Locate the cell with the specified text and output its (x, y) center coordinate. 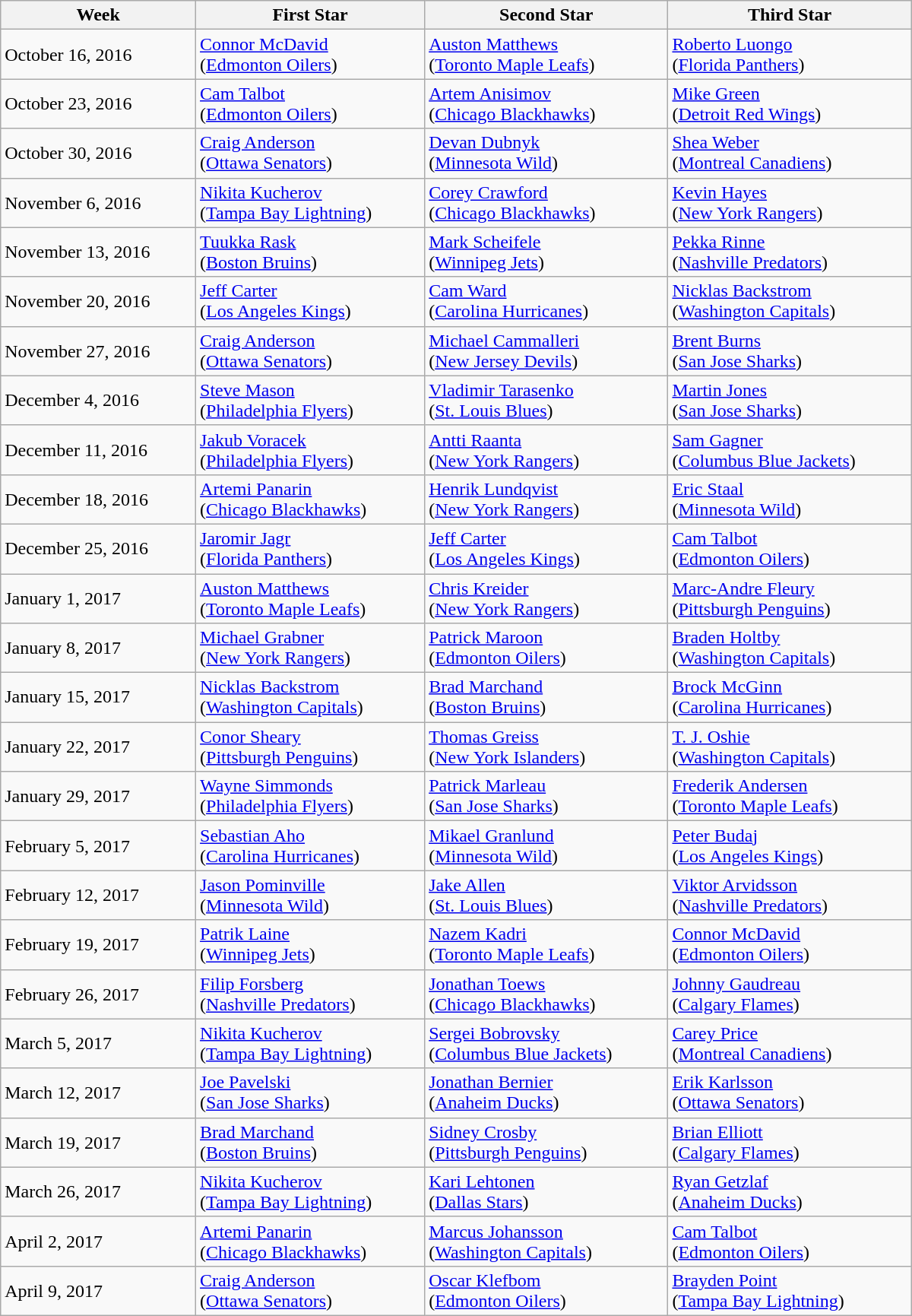
November 6, 2016 (99, 202)
Carey Price(Montreal Canadiens) (790, 1043)
Sebastian Aho(Carolina Hurricanes) (310, 845)
February 5, 2017 (99, 845)
Marcus Johansson(Washington Capitals) (546, 1241)
Brian Elliott(Calgary Flames) (790, 1142)
Vladimir Tarasenko(St. Louis Blues) (546, 400)
First Star (310, 15)
March 19, 2017 (99, 1142)
Devan Dubnyk(Minnesota Wild) (546, 154)
March 5, 2017 (99, 1043)
Brock McGinn(Carolina Hurricanes) (790, 698)
Thomas Greiss(New York Islanders) (546, 747)
Jonathan Toews(Chicago Blackhawks) (546, 994)
Antti Raanta(New York Rangers) (546, 450)
Marc-Andre Fleury(Pittsburgh Penguins) (790, 598)
Artem Anisimov(Chicago Blackhawks) (546, 103)
Viktor Arvidsson(Nashville Predators) (790, 896)
Sergei Bobrovsky(Columbus Blue Jackets) (546, 1043)
March 26, 2017 (99, 1192)
Week (99, 15)
Frederik Andersen(Toronto Maple Leafs) (790, 797)
December 25, 2016 (99, 549)
T. J. Oshie(Washington Capitals) (790, 747)
Johnny Gaudreau(Calgary Flames) (790, 994)
Patrick Marleau(San Jose Sharks) (546, 797)
Jason Pominville(Minnesota Wild) (310, 896)
Joe Pavelski(San Jose Sharks) (310, 1093)
April 9, 2017 (99, 1291)
Brayden Point(Tampa Bay Lightning) (790, 1291)
October 30, 2016 (99, 154)
December 18, 2016 (99, 499)
Roberto Luongo(Florida Panthers) (790, 55)
February 19, 2017 (99, 944)
January 29, 2017 (99, 797)
Patrik Laine(Winnipeg Jets) (310, 944)
January 15, 2017 (99, 698)
Mike Green(Detroit Red Wings) (790, 103)
Henrik Lundqvist(New York Rangers) (546, 499)
Jake Allen(St. Louis Blues) (546, 896)
Mikael Granlund(Minnesota Wild) (546, 845)
Wayne Simmonds(Philadelphia Flyers) (310, 797)
Shea Weber(Montreal Canadiens) (790, 154)
Steve Mason(Philadelphia Flyers) (310, 400)
Second Star (546, 15)
November 20, 2016 (99, 301)
Jakub Voracek(Philadelphia Flyers) (310, 450)
Kari Lehtonen(Dallas Stars) (546, 1192)
Erik Karlsson(Ottawa Senators) (790, 1093)
Peter Budaj(Los Angeles Kings) (790, 845)
Jaromir Jagr(Florida Panthers) (310, 549)
November 13, 2016 (99, 252)
Cam Ward(Carolina Hurricanes) (546, 301)
Oscar Klefbom(Edmonton Oilers) (546, 1291)
April 2, 2017 (99, 1241)
Eric Staal(Minnesota Wild) (790, 499)
October 23, 2016 (99, 103)
Tuukka Rask(Boston Bruins) (310, 252)
March 12, 2017 (99, 1093)
Mark Scheifele(Winnipeg Jets) (546, 252)
Conor Sheary(Pittsburgh Penguins) (310, 747)
Kevin Hayes(New York Rangers) (790, 202)
Patrick Maroon(Edmonton Oilers) (546, 648)
Filip Forsberg(Nashville Predators) (310, 994)
Ryan Getzlaf(Anaheim Ducks) (790, 1192)
Sam Gagner(Columbus Blue Jackets) (790, 450)
Pekka Rinne(Nashville Predators) (790, 252)
Nazem Kadri(Toronto Maple Leafs) (546, 944)
Chris Kreider(New York Rangers) (546, 598)
February 12, 2017 (99, 896)
October 16, 2016 (99, 55)
Brent Burns(San Jose Sharks) (790, 351)
November 27, 2016 (99, 351)
Corey Crawford(Chicago Blackhawks) (546, 202)
Braden Holtby(Washington Capitals) (790, 648)
Jonathan Bernier(Anaheim Ducks) (546, 1093)
Michael Grabner(New York Rangers) (310, 648)
January 8, 2017 (99, 648)
December 11, 2016 (99, 450)
January 22, 2017 (99, 747)
Sidney Crosby(Pittsburgh Penguins) (546, 1142)
December 4, 2016 (99, 400)
Martin Jones(San Jose Sharks) (790, 400)
Michael Cammalleri(New Jersey Devils) (546, 351)
January 1, 2017 (99, 598)
February 26, 2017 (99, 994)
Third Star (790, 15)
